Find where the given text appears and provide that cell's center as (x, y) coordinate. 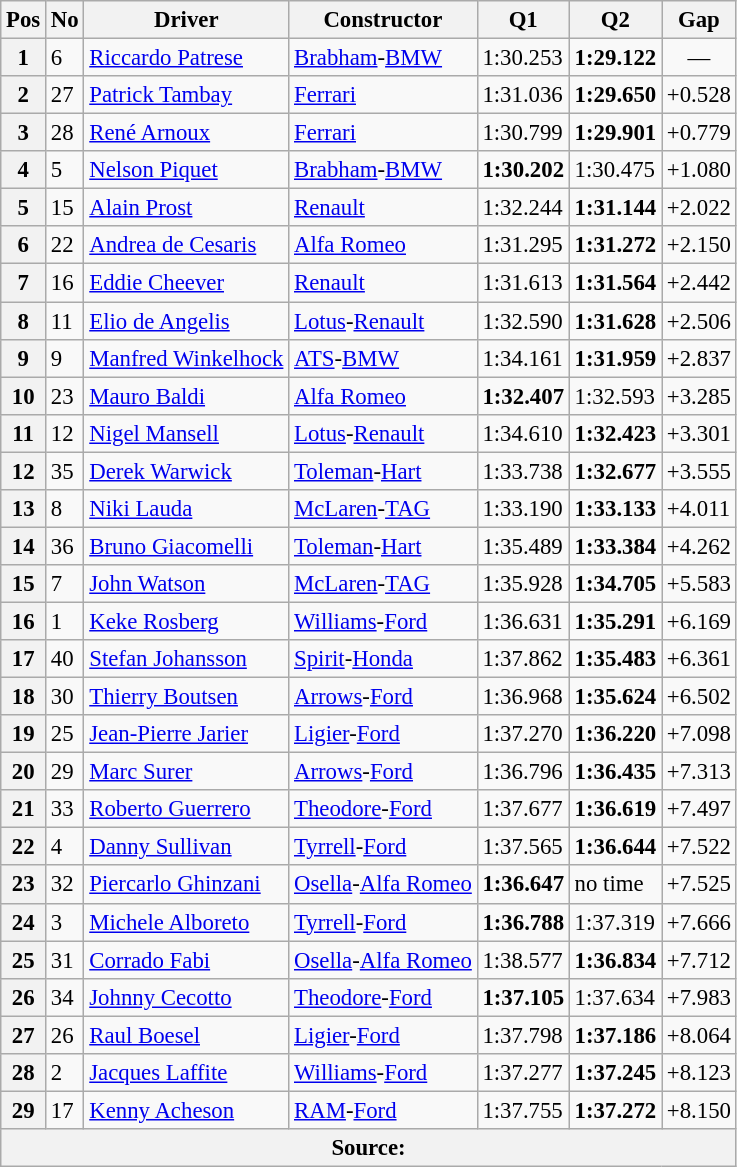
Marc Surer (186, 772)
ATS-BMW (383, 358)
Q2 (615, 20)
+7.666 (700, 922)
1:34.705 (615, 584)
35 (65, 471)
1:32.677 (615, 471)
Niki Lauda (186, 509)
+7.313 (700, 772)
+2.022 (700, 208)
+1.080 (700, 170)
1:30.202 (523, 170)
1:37.677 (523, 809)
Pos (24, 20)
+7.098 (700, 734)
Stefan Johansson (186, 659)
1:36.619 (615, 809)
1:32.407 (523, 396)
+8.123 (700, 1073)
Corrado Fabi (186, 960)
Danny Sullivan (186, 847)
Alain Prost (186, 208)
1:37.105 (523, 997)
Johnny Cecotto (186, 997)
1:36.788 (523, 922)
Eddie Cheever (186, 283)
+4.011 (700, 509)
1:29.901 (615, 133)
Roberto Guerrero (186, 809)
10 (24, 396)
1:36.796 (523, 772)
1:35.483 (615, 659)
Jacques Laffite (186, 1073)
+8.150 (700, 1110)
1:33.384 (615, 546)
+7.497 (700, 809)
1:37.755 (523, 1110)
1:38.577 (523, 960)
1:36.220 (615, 734)
1:36.631 (523, 621)
13 (24, 509)
1:34.161 (523, 358)
+2.442 (700, 283)
+6.361 (700, 659)
1:35.489 (523, 546)
Andrea de Cesaris (186, 245)
+7.522 (700, 847)
Manfred Winkelhock (186, 358)
1:29.650 (615, 95)
1:29.122 (615, 58)
+2.506 (700, 321)
1:37.270 (523, 734)
1:30.799 (523, 133)
1:37.319 (615, 922)
1:32.423 (615, 433)
+8.064 (700, 1035)
+4.262 (700, 546)
1:37.277 (523, 1073)
21 (24, 809)
1:37.634 (615, 997)
1:36.435 (615, 772)
+0.528 (700, 95)
1:37.272 (615, 1110)
Piercarlo Ghinzani (186, 885)
+3.301 (700, 433)
1:30.253 (523, 58)
Bruno Giacomelli (186, 546)
— (700, 58)
1:31.613 (523, 283)
Riccardo Patrese (186, 58)
1:35.928 (523, 584)
33 (65, 809)
René Arnoux (186, 133)
John Watson (186, 584)
1:32.590 (523, 321)
Raul Boesel (186, 1035)
1:37.862 (523, 659)
1:34.610 (523, 433)
34 (65, 997)
Thierry Boutsen (186, 697)
Michele Alboreto (186, 922)
30 (65, 697)
1:31.036 (523, 95)
1:33.190 (523, 509)
1:31.144 (615, 208)
Nigel Mansell (186, 433)
Derek Warwick (186, 471)
Source: (369, 1148)
+0.779 (700, 133)
+6.502 (700, 697)
Driver (186, 20)
1:35.624 (615, 697)
24 (24, 922)
Nelson Piquet (186, 170)
1:37.565 (523, 847)
1:36.834 (615, 960)
1:31.959 (615, 358)
Patrick Tambay (186, 95)
Gap (700, 20)
32 (65, 885)
18 (24, 697)
1:31.272 (615, 245)
Q1 (523, 20)
+7.712 (700, 960)
1:33.133 (615, 509)
1:37.798 (523, 1035)
1:30.475 (615, 170)
Mauro Baldi (186, 396)
1:36.647 (523, 885)
1:33.738 (523, 471)
no time (615, 885)
1:32.244 (523, 208)
1:31.628 (615, 321)
1:36.644 (615, 847)
+6.169 (700, 621)
20 (24, 772)
Spirit-Honda (383, 659)
36 (65, 546)
31 (65, 960)
+3.285 (700, 396)
+7.983 (700, 997)
14 (24, 546)
1:36.968 (523, 697)
RAM-Ford (383, 1110)
+2.150 (700, 245)
1:35.291 (615, 621)
Kenny Acheson (186, 1110)
Jean-Pierre Jarier (186, 734)
Constructor (383, 20)
1:31.295 (523, 245)
+7.525 (700, 885)
1:32.593 (615, 396)
19 (24, 734)
+2.837 (700, 358)
No (65, 20)
40 (65, 659)
Keke Rosberg (186, 621)
1:31.564 (615, 283)
+5.583 (700, 584)
1:37.245 (615, 1073)
1:37.186 (615, 1035)
Elio de Angelis (186, 321)
+3.555 (700, 471)
